Provide the (X, Y) coordinate of the cell's center where the given text is located.  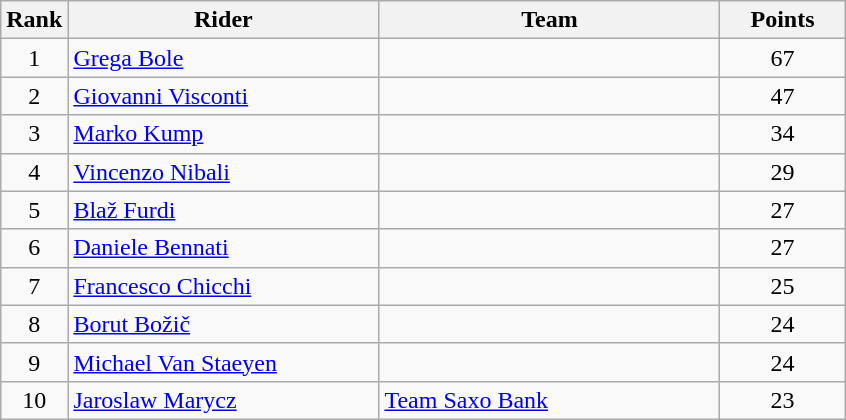
23 (782, 400)
Team (550, 20)
Michael Van Staeyen (224, 362)
47 (782, 96)
Marko Kump (224, 134)
2 (34, 96)
25 (782, 286)
Daniele Bennati (224, 248)
Rank (34, 20)
5 (34, 210)
Francesco Chicchi (224, 286)
Rider (224, 20)
Blaž Furdi (224, 210)
6 (34, 248)
Points (782, 20)
Grega Bole (224, 58)
9 (34, 362)
1 (34, 58)
34 (782, 134)
Giovanni Visconti (224, 96)
7 (34, 286)
4 (34, 172)
8 (34, 324)
Borut Božič (224, 324)
Jaroslaw Marycz (224, 400)
29 (782, 172)
67 (782, 58)
10 (34, 400)
3 (34, 134)
Team Saxo Bank (550, 400)
Vincenzo Nibali (224, 172)
